Provide the (X, Y) coordinate of the cell's center where the given text is located.  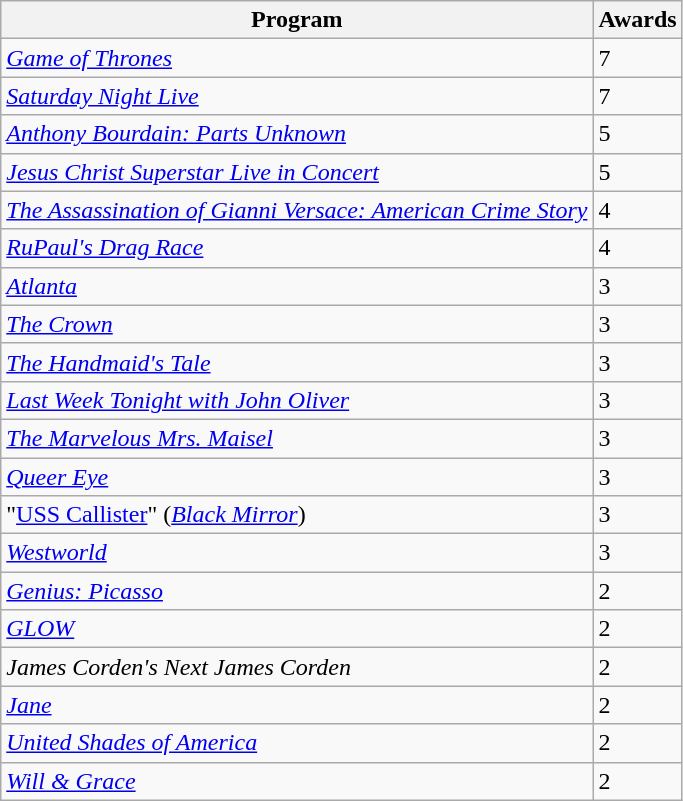
The Marvelous Mrs. Maisel (297, 438)
Jane (297, 705)
United Shades of America (297, 743)
RuPaul's Drag Race (297, 248)
Jesus Christ Superstar Live in Concert (297, 172)
The Handmaid's Tale (297, 362)
Awards (638, 20)
Game of Thrones (297, 58)
Genius: Picasso (297, 591)
Atlanta (297, 286)
"USS Callister" (Black Mirror) (297, 515)
James Corden's Next James Corden (297, 667)
Westworld (297, 553)
The Assassination of Gianni Versace: American Crime Story (297, 210)
GLOW (297, 629)
The Crown (297, 324)
Saturday Night Live (297, 96)
Anthony Bourdain: Parts Unknown (297, 134)
Program (297, 20)
Will & Grace (297, 781)
Last Week Tonight with John Oliver (297, 400)
Queer Eye (297, 477)
